Provide the [X, Y] coordinate of the cell's center where the given text is located.  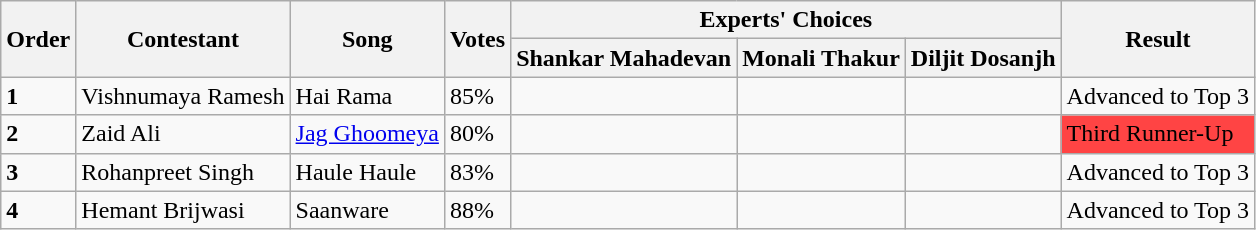
Jag Ghoomeya [367, 134]
Song [367, 39]
4 [38, 210]
Third Runner-Up [1158, 134]
Result [1158, 39]
Diljit Dosanjh [983, 58]
85% [477, 96]
Rohanpreet Singh [183, 172]
Haule Haule [367, 172]
Hai Rama [367, 96]
Saanware [367, 210]
Order [38, 39]
Shankar Mahadevan [624, 58]
3 [38, 172]
Votes [477, 39]
Experts' Choices [786, 20]
88% [477, 210]
Monali Thakur [822, 58]
Zaid Ali [183, 134]
Contestant [183, 39]
Vishnumaya Ramesh [183, 96]
80% [477, 134]
Hemant Brijwasi [183, 210]
2 [38, 134]
1 [38, 96]
83% [477, 172]
